Provide the (x, y) coordinate of the cell's center where the given text is located.  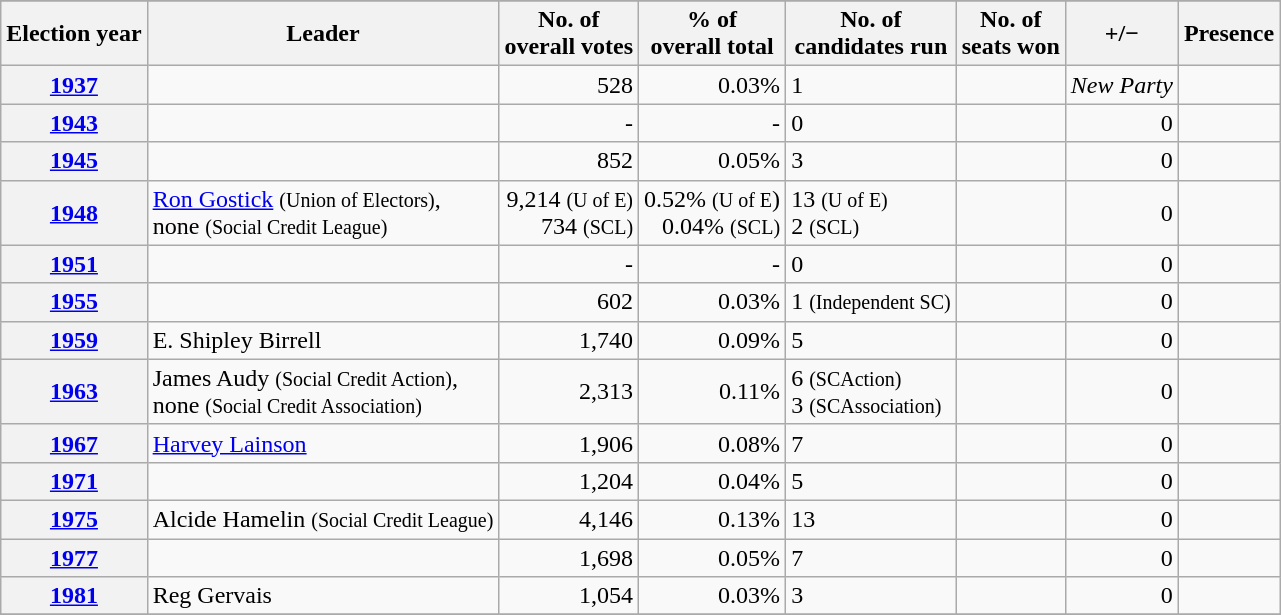
Election year (74, 34)
528 (569, 85)
1,204 (569, 481)
1,698 (569, 557)
New Party (1122, 85)
0.09% (712, 340)
1948 (74, 212)
0.13% (712, 519)
1937 (74, 85)
1,054 (569, 596)
Reg Gervais (323, 596)
602 (569, 302)
1 (Independent SC) (872, 302)
1967 (74, 443)
13 (U of E)2 (SCL) (872, 212)
Alcide Hamelin (Social Credit League) (323, 519)
0.52% (U of E)0.04% (SCL) (712, 212)
No. ofcandidates run (872, 34)
2,313 (569, 392)
0.04% (712, 481)
6 (SCAction)3 (SCAssociation) (872, 392)
1 (872, 85)
No. ofoverall votes (569, 34)
1,906 (569, 443)
1975 (74, 519)
No. ofseats won (1010, 34)
Presence (1228, 34)
1955 (74, 302)
9,214 (U of E)734 (SCL) (569, 212)
Leader (323, 34)
James Audy (Social Credit Action),none (Social Credit Association) (323, 392)
1943 (74, 123)
+/− (1122, 34)
Ron Gostick (Union of Electors),none (Social Credit League) (323, 212)
1981 (74, 596)
1,740 (569, 340)
1977 (74, 557)
1951 (74, 264)
E. Shipley Birrell (323, 340)
1959 (74, 340)
Harvey Lainson (323, 443)
0.08% (712, 443)
1971 (74, 481)
13 (872, 519)
852 (569, 161)
0.11% (712, 392)
1963 (74, 392)
1945 (74, 161)
4,146 (569, 519)
% ofoverall total (712, 34)
